Return [X, Y] of the center of cell containing provided text 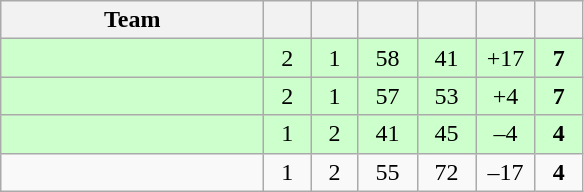
57 [388, 96]
45 [446, 134]
53 [446, 96]
Team [132, 20]
58 [388, 58]
72 [446, 172]
–4 [506, 134]
–17 [506, 172]
55 [388, 172]
+17 [506, 58]
+4 [506, 96]
